Locate the cell with the specified text and output its [X, Y] center coordinate. 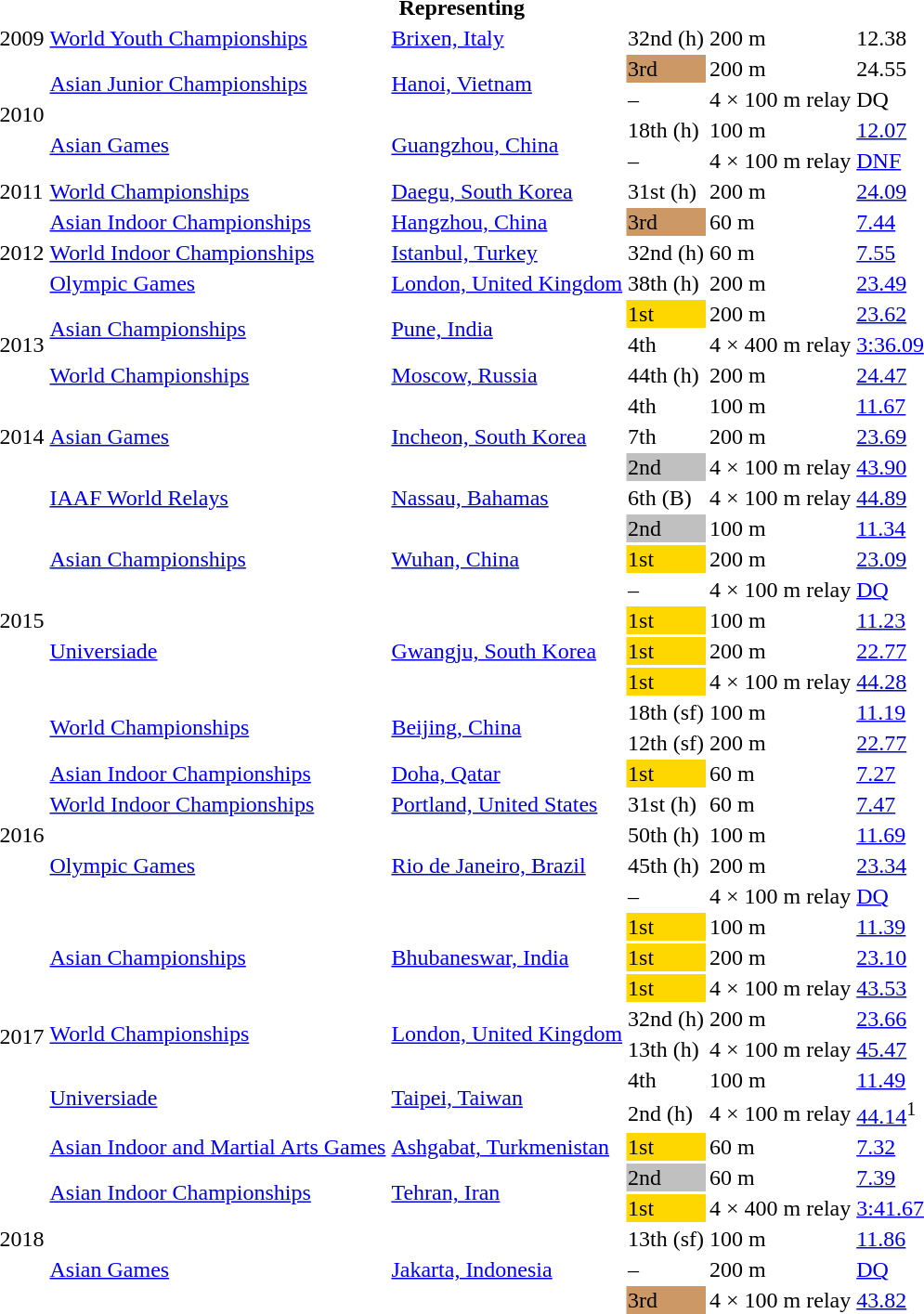
Wuhan, China [507, 559]
Taipei, Taiwan [507, 1098]
7th [667, 436]
Jakarta, Indonesia [507, 1269]
Doha, Qatar [507, 774]
Asian Indoor and Martial Arts Games [217, 1147]
Brixen, Italy [507, 38]
13th (sf) [667, 1239]
Rio de Janeiro, Brazil [507, 865]
45th (h) [667, 865]
13th (h) [667, 1049]
44th (h) [667, 375]
38th (h) [667, 283]
Guangzhou, China [507, 145]
12th (sf) [667, 743]
Bhubaneswar, India [507, 957]
Asian Junior Championships [217, 84]
Istanbul, Turkey [507, 253]
Incheon, South Korea [507, 436]
Gwangju, South Korea [507, 651]
50th (h) [667, 835]
Daegu, South Korea [507, 191]
Hanoi, Vietnam [507, 84]
2nd (h) [667, 1113]
18th (sf) [667, 712]
Beijing, China [507, 728]
6th (B) [667, 498]
Nassau, Bahamas [507, 498]
Tehran, Iran [507, 1192]
Moscow, Russia [507, 375]
Portland, United States [507, 804]
World Youth Championships [217, 38]
Pune, India [507, 329]
Ashgabat, Turkmenistan [507, 1147]
IAAF World Relays [217, 498]
Hangzhou, China [507, 222]
18th (h) [667, 130]
